Capture the cell that displays the provided text and extract its (X, Y) central coordinate. 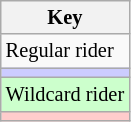
Wildcard rider (65, 94)
Regular rider (65, 51)
Key (65, 17)
